Return the [X, Y] coordinate for the center point of the cell that contains the specified text.  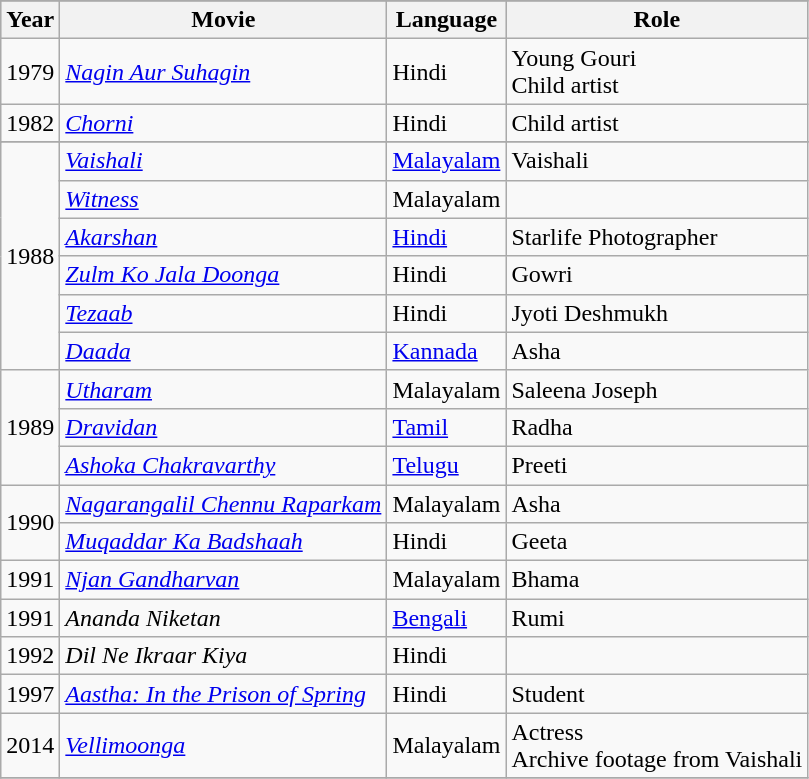
Preeti [657, 465]
Radha [657, 427]
Zulm Ko Jala Doonga [224, 275]
Vellimoonga [224, 746]
Njan Gandharvan [224, 580]
Nagin Aur Suhagin [224, 72]
2014 [30, 746]
Role [657, 20]
Dil Ne Ikraar Kiya [224, 656]
Nagarangalil Chennu Raparkam [224, 503]
Tezaab [224, 313]
1979 [30, 72]
Ananda Niketan [224, 618]
Language [446, 20]
1990 [30, 522]
Young Gouri Child artist [657, 72]
Dravidan [224, 427]
Kannada [446, 351]
Witness [224, 199]
Gowri [657, 275]
Student [657, 694]
Bengali [446, 618]
Actress Archive footage from Vaishali [657, 746]
Chorni [224, 123]
Geeta [657, 542]
Rumi [657, 618]
Akarshan [224, 237]
Muqaddar Ka Badshaah [224, 542]
1982 [30, 123]
Tamil [446, 427]
Bhama [657, 580]
Starlife Photographer [657, 237]
1997 [30, 694]
1988 [30, 256]
Aastha: In the Prison of Spring [224, 694]
Daada [224, 351]
Jyoti Deshmukh [657, 313]
Child artist [657, 123]
1992 [30, 656]
Ashoka Chakravarthy [224, 465]
Movie [224, 20]
Saleena Joseph [657, 389]
Utharam [224, 389]
1989 [30, 427]
Year [30, 20]
Telugu [446, 465]
